Provide the [x, y] coordinate of the cell's center where the given text is located.  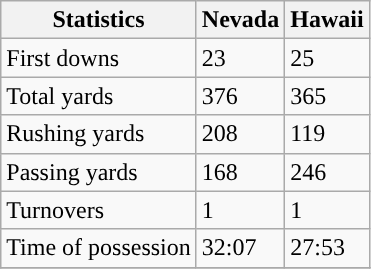
32:07 [240, 248]
246 [327, 172]
25 [327, 58]
Passing yards [99, 172]
119 [327, 134]
23 [240, 58]
376 [240, 96]
Total yards [99, 96]
Nevada [240, 20]
Hawaii [327, 20]
Statistics [99, 20]
Turnovers [99, 210]
First downs [99, 58]
168 [240, 172]
365 [327, 96]
Time of possession [99, 248]
27:53 [327, 248]
Rushing yards [99, 134]
208 [240, 134]
